Scan for the cell matching the given text and deliver its (X, Y) coordinate at center. 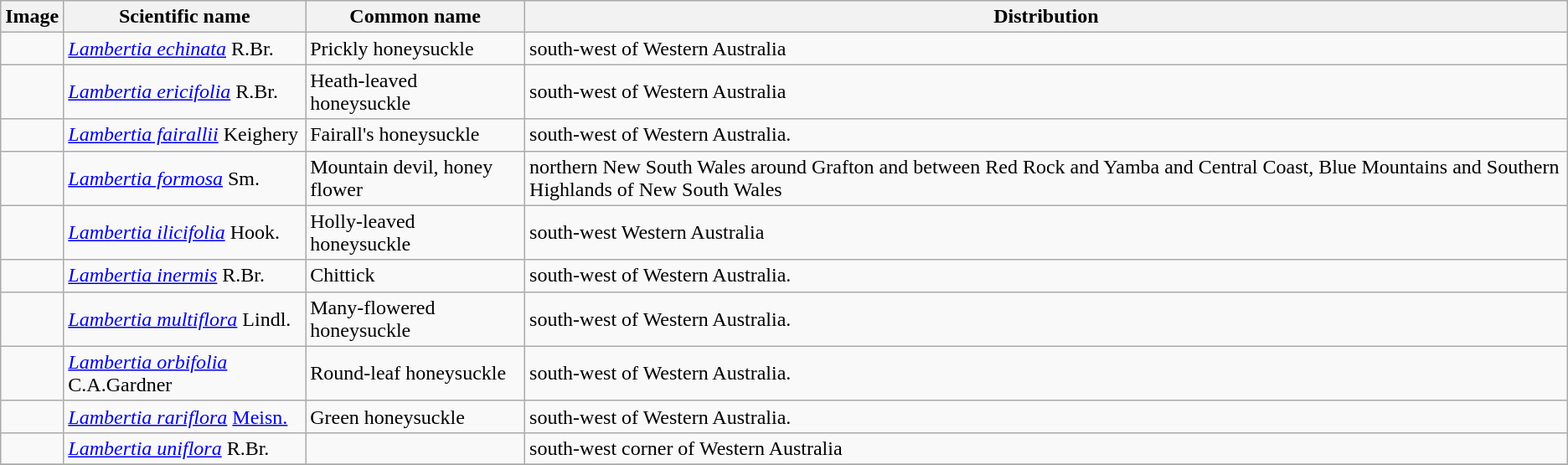
Lambertia rariflora Meisn. (184, 416)
south-west Western Australia (1047, 233)
Fairall's honeysuckle (415, 135)
Distribution (1047, 17)
Common name (415, 17)
Image (32, 17)
Lambertia inermis R.Br. (184, 276)
Lambertia ilicifolia Hook. (184, 233)
Lambertia uniflora R.Br. (184, 448)
Green honeysuckle (415, 416)
south-west corner of Western Australia (1047, 448)
Lambertia orbifolia C.A.Gardner (184, 374)
Lambertia fairallii Keighery (184, 135)
Prickly honeysuckle (415, 49)
Mountain devil, honey flower (415, 178)
Lambertia multiflora Lindl. (184, 318)
Many-flowered honeysuckle (415, 318)
Round-leaf honeysuckle (415, 374)
northern New South Wales around Grafton and between Red Rock and Yamba and Central Coast, Blue Mountains and Southern Highlands of New South Wales (1047, 178)
Chittick (415, 276)
Scientific name (184, 17)
Lambertia echinata R.Br. (184, 49)
Lambertia ericifolia R.Br. (184, 92)
Lambertia formosa Sm. (184, 178)
Heath-leaved honeysuckle (415, 92)
Holly-leaved honeysuckle (415, 233)
